From the cell containing the given text, extract its center point as [X, Y] coordinate. 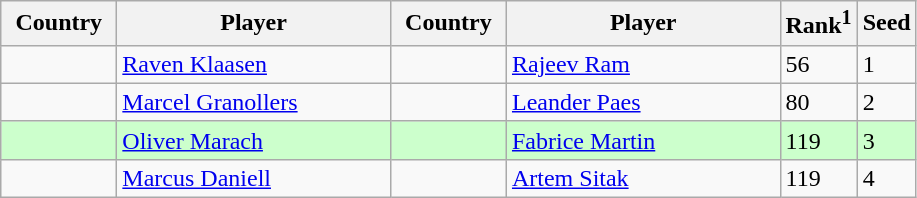
4 [886, 178]
Fabrice Martin [643, 140]
Rank1 [818, 24]
Oliver Marach [254, 140]
3 [886, 140]
1 [886, 64]
Raven Klaasen [254, 64]
Rajeev Ram [643, 64]
56 [818, 64]
Artem Sitak [643, 178]
80 [818, 102]
2 [886, 102]
Seed [886, 24]
Marcel Granollers [254, 102]
Leander Paes [643, 102]
Marcus Daniell [254, 178]
